Detect which cell encompasses the target text, then output its [x, y] center coordinate. 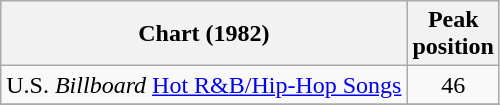
Peakposition [453, 34]
Chart (1982) [204, 34]
U.S. Billboard Hot R&B/Hip-Hop Songs [204, 85]
46 [453, 85]
